Search for the cell housing the specified text and yield its (X, Y) center coordinate. 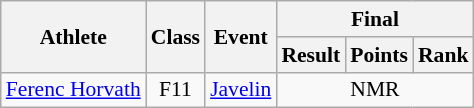
Ferenc Horvath (74, 90)
NMR (374, 90)
Class (176, 36)
Javelin (240, 90)
Event (240, 36)
Athlete (74, 36)
Points (379, 55)
Result (310, 55)
Rank (444, 55)
F11 (176, 90)
Final (374, 19)
